Output the [x, y] coordinate of the center of the cell containing the given text.  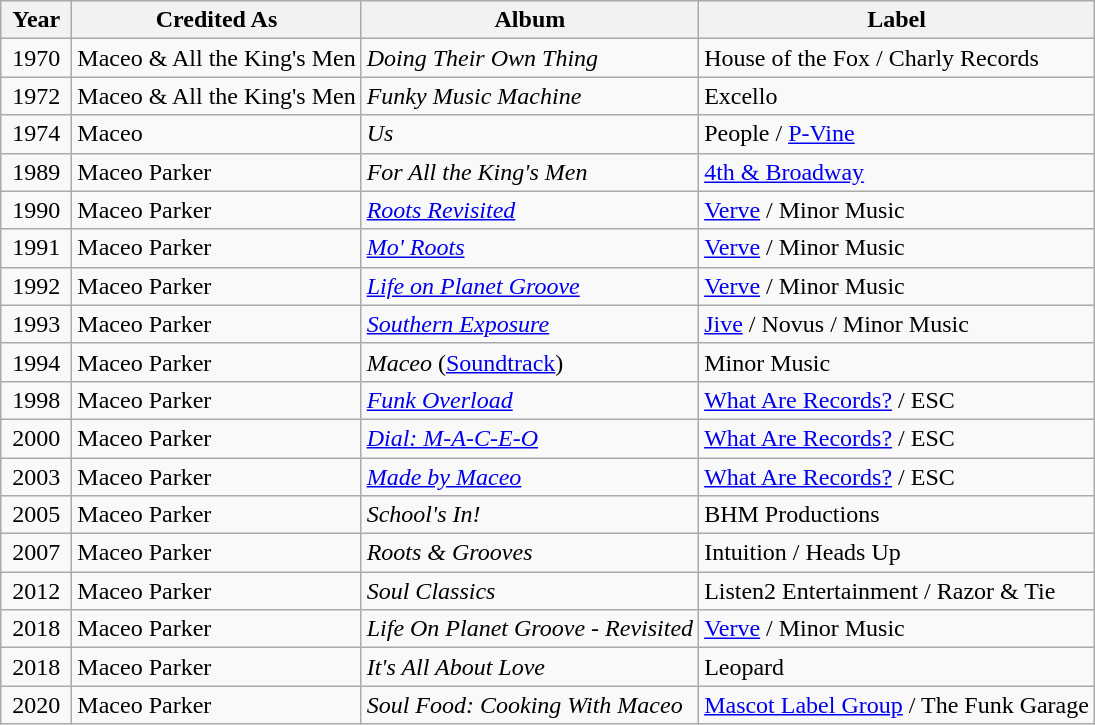
Maceo [216, 134]
Soul Classics [530, 591]
1972 [36, 96]
2000 [36, 438]
House of the Fox / Charly Records [897, 58]
Mascot Label Group / The Funk Garage [897, 705]
BHM Productions [897, 515]
Us [530, 134]
Mo' Roots [530, 248]
Life On Planet Groove - Revisited [530, 629]
School's In! [530, 515]
2005 [36, 515]
Doing Their Own Thing [530, 58]
Album [530, 20]
2003 [36, 477]
Dial: M-A-C-E-O [530, 438]
Year [36, 20]
1992 [36, 286]
Jive / Novus / Minor Music [897, 324]
Leopard [897, 667]
1970 [36, 58]
1991 [36, 248]
Label [897, 20]
Roots Revisited [530, 210]
1974 [36, 134]
Life on Planet Groove [530, 286]
Minor Music [897, 362]
Made by Maceo [530, 477]
1990 [36, 210]
Funky Music Machine [530, 96]
People / P-Vine [897, 134]
2012 [36, 591]
It's All About Love [530, 667]
1993 [36, 324]
2007 [36, 553]
Funk Overload [530, 400]
Excello [897, 96]
Southern Exposure [530, 324]
2020 [36, 705]
Roots & Grooves [530, 553]
Soul Food: Cooking With Maceo [530, 705]
Listen2 Entertainment / Razor & Tie [897, 591]
1989 [36, 172]
Credited As [216, 20]
1998 [36, 400]
4th & Broadway [897, 172]
Maceo (Soundtrack) [530, 362]
Intuition / Heads Up [897, 553]
For All the King's Men [530, 172]
1994 [36, 362]
